Identify which cell holds the provided text, then report its [x, y] central coordinate. 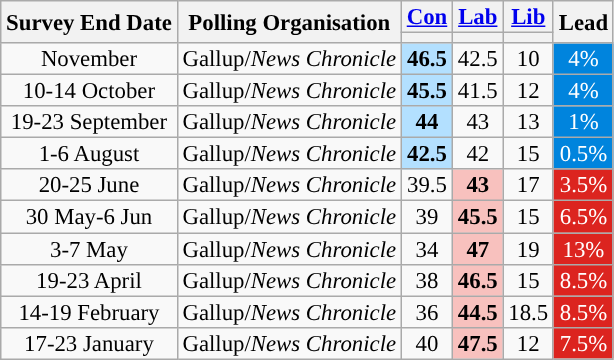
41.5 [478, 91]
42 [478, 154]
39.5 [426, 186]
7.5% [583, 343]
47 [478, 249]
17 [528, 186]
10 [528, 59]
30 May-6 Jun [89, 217]
38 [426, 280]
3.5% [583, 186]
19-23 September [89, 122]
November [89, 59]
6.5% [583, 217]
17-23 January [89, 343]
13% [583, 249]
44 [426, 122]
18.5 [528, 312]
39 [426, 217]
Lab [478, 17]
44.5 [478, 312]
10-14 October [89, 91]
40 [426, 343]
1% [583, 122]
1-6 August [89, 154]
47.5 [478, 343]
14-19 February [89, 312]
20-25 June [89, 186]
13 [528, 122]
Survey End Date [89, 22]
36 [426, 312]
3-7 May [89, 249]
Lib [528, 17]
0.5% [583, 154]
Con [426, 17]
19-23 April [89, 280]
Polling Organisation [289, 22]
34 [426, 249]
Lead [583, 22]
19 [528, 249]
